Capture the cell that displays the provided text and extract its [X, Y] central coordinate. 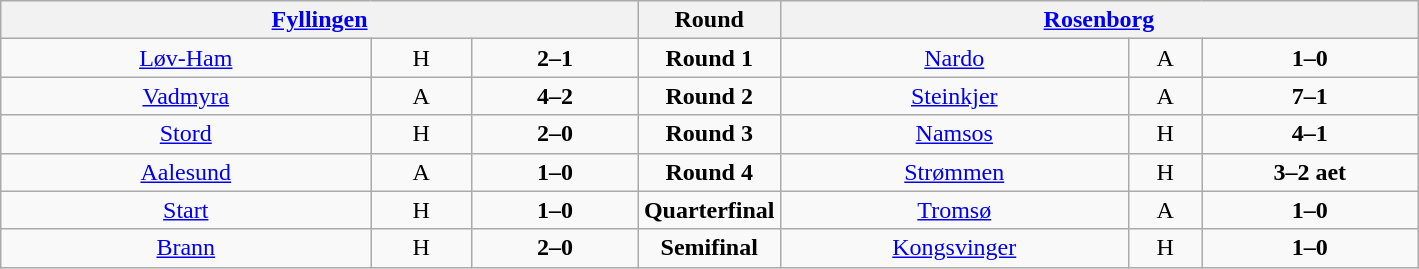
3–2 aet [1310, 172]
Semifinal [709, 248]
Fyllingen [320, 20]
4–1 [1310, 134]
Stord [186, 134]
Round 4 [709, 172]
Aalesund [186, 172]
Round 1 [709, 58]
2–1 [556, 58]
4–2 [556, 96]
Round 2 [709, 96]
Steinkjer [954, 96]
Namsos [954, 134]
Tromsø [954, 210]
Vadmyra [186, 96]
Round [709, 20]
Løv-Ham [186, 58]
Start [186, 210]
Kongsvinger [954, 248]
7–1 [1310, 96]
Brann [186, 248]
Strømmen [954, 172]
Quarterfinal [709, 210]
Rosenborg [1099, 20]
Nardo [954, 58]
Round 3 [709, 134]
